Capture the cell that displays the provided text and extract its (x, y) central coordinate. 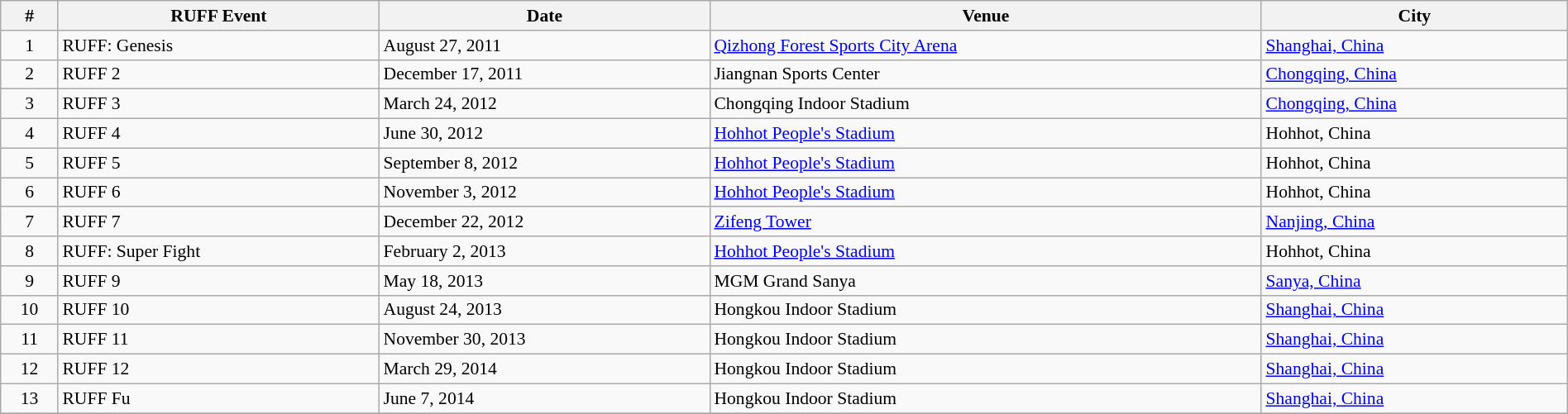
Nanjing, China (1414, 221)
6 (30, 192)
RUFF Fu (218, 398)
June 30, 2012 (545, 133)
March 24, 2012 (545, 104)
RUFF 10 (218, 310)
RUFF 5 (218, 163)
December 22, 2012 (545, 221)
RUFF 9 (218, 280)
9 (30, 280)
Chongqing Indoor Stadium (986, 104)
RUFF 4 (218, 133)
4 (30, 133)
RUFF 7 (218, 221)
March 29, 2014 (545, 369)
November 30, 2013 (545, 340)
Venue (986, 16)
June 7, 2014 (545, 398)
RUFF 11 (218, 340)
10 (30, 310)
Jiangnan Sports Center (986, 74)
# (30, 16)
September 8, 2012 (545, 163)
3 (30, 104)
RUFF 12 (218, 369)
7 (30, 221)
May 18, 2013 (545, 280)
1 (30, 45)
MGM Grand Sanya (986, 280)
Qizhong Forest Sports City Arena (986, 45)
RUFF 6 (218, 192)
City (1414, 16)
5 (30, 163)
8 (30, 251)
August 27, 2011 (545, 45)
13 (30, 398)
12 (30, 369)
February 2, 2013 (545, 251)
RUFF Event (218, 16)
Date (545, 16)
11 (30, 340)
December 17, 2011 (545, 74)
Zifeng Tower (986, 221)
RUFF 3 (218, 104)
RUFF 2 (218, 74)
August 24, 2013 (545, 310)
RUFF: Super Fight (218, 251)
RUFF: Genesis (218, 45)
Sanya, China (1414, 280)
2 (30, 74)
November 3, 2012 (545, 192)
